For the text-containing cell, return its midpoint in [X, Y] coordinate format. 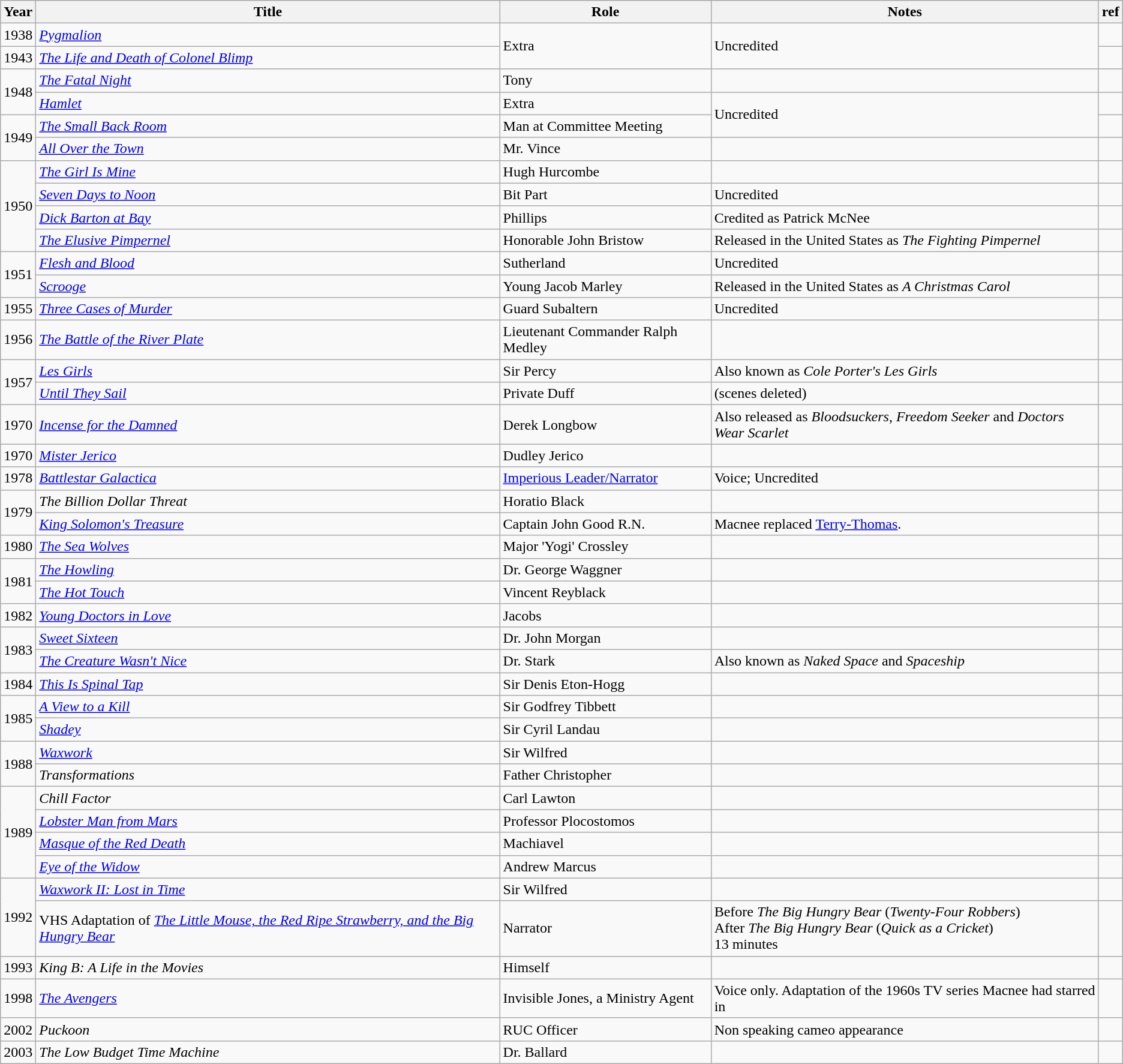
Dr. Ballard [605, 1052]
Also known as Cole Porter's Les Girls [905, 371]
Young Doctors in Love [268, 615]
Waxwork [268, 753]
The Girl Is Mine [268, 172]
The Life and Death of Colonel Blimp [268, 58]
Tony [605, 80]
Hamlet [268, 103]
Dr. John Morgan [605, 638]
The Howling [268, 570]
The Billion Dollar Threat [268, 501]
Honorable John Bristow [605, 240]
Seven Days to Noon [268, 194]
Also known as Naked Space and Spaceship [905, 661]
Sweet Sixteen [268, 638]
The Sea Wolves [268, 547]
Notes [905, 12]
Waxwork II: Lost in Time [268, 889]
Les Girls [268, 371]
Masque of the Red Death [268, 844]
Lieutenant Commander Ralph Medley [605, 340]
Dr. Stark [605, 661]
Eye of the Widow [268, 867]
VHS Adaptation of The Little Mouse, the Red Ripe Strawberry, and the Big Hungry Bear [268, 928]
Dr. George Waggner [605, 570]
Horatio Black [605, 501]
A View to a Kill [268, 707]
Major 'Yogi' Crossley [605, 547]
1993 [18, 967]
Mister Jerico [268, 455]
Released in the United States as The Fighting Pimpernel [905, 240]
The Avengers [268, 999]
(scenes deleted) [905, 394]
Man at Committee Meeting [605, 126]
1948 [18, 92]
Before The Big Hungry Bear (Twenty-Four Robbers)After The Big Hungry Bear (Quick as a Cricket)13 minutes [905, 928]
The Hot Touch [268, 592]
Voice only. Adaptation of the 1960s TV series Macnee had starred in [905, 999]
1956 [18, 340]
Vincent Reyblack [605, 592]
Role [605, 12]
1950 [18, 206]
1943 [18, 58]
Shadey [268, 730]
Released in the United States as A Christmas Carol [905, 286]
Young Jacob Marley [605, 286]
1979 [18, 512]
Scrooge [268, 286]
2003 [18, 1052]
Also released as Bloodsuckers, Freedom Seeker and Doctors Wear Scarlet [905, 425]
1938 [18, 35]
Captain John Good R.N. [605, 524]
Chill Factor [268, 798]
Until They Sail [268, 394]
Hugh Hurcombe [605, 172]
Sir Denis Eton-Hogg [605, 684]
Narrator [605, 928]
The Creature Wasn't Nice [268, 661]
Father Christopher [605, 775]
1989 [18, 832]
1983 [18, 649]
King B: A Life in the Movies [268, 967]
Voice; Uncredited [905, 478]
Three Cases of Murder [268, 309]
Macnee replaced Terry-Thomas. [905, 524]
The Small Back Room [268, 126]
Flesh and Blood [268, 263]
Sir Cyril Landau [605, 730]
1980 [18, 547]
Non speaking cameo appearance [905, 1029]
1985 [18, 718]
Puckoon [268, 1029]
1949 [18, 137]
Private Duff [605, 394]
Battlestar Galactica [268, 478]
Imperious Leader/Narrator [605, 478]
The Fatal Night [268, 80]
1992 [18, 917]
Sir Godfrey Tibbett [605, 707]
Sutherland [605, 263]
Jacobs [605, 615]
Himself [605, 967]
1981 [18, 581]
Incense for the Damned [268, 425]
ref [1110, 12]
Dick Barton at Bay [268, 217]
1955 [18, 309]
Derek Longbow [605, 425]
Machiavel [605, 844]
The Low Budget Time Machine [268, 1052]
This Is Spinal Tap [268, 684]
Transformations [268, 775]
All Over the Town [268, 149]
1988 [18, 764]
1957 [18, 382]
Credited as Patrick McNee [905, 217]
RUC Officer [605, 1029]
The Battle of the River Plate [268, 340]
Phillips [605, 217]
Bit Part [605, 194]
1982 [18, 615]
1951 [18, 274]
Professor Plocostomos [605, 821]
King Solomon's Treasure [268, 524]
Year [18, 12]
Andrew Marcus [605, 867]
Lobster Man from Mars [268, 821]
Mr. Vince [605, 149]
1998 [18, 999]
1978 [18, 478]
Pygmalion [268, 35]
Invisible Jones, a Ministry Agent [605, 999]
The Elusive Pimpernel [268, 240]
Sir Percy [605, 371]
1984 [18, 684]
Carl Lawton [605, 798]
Title [268, 12]
Guard Subaltern [605, 309]
Dudley Jerico [605, 455]
2002 [18, 1029]
